Return the (X, Y) coordinate for the center point of the cell that contains the specified text.  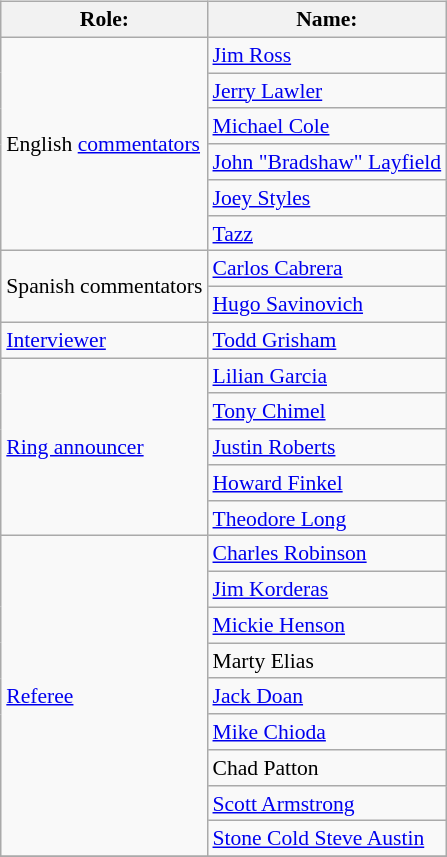
Jim Korderas (326, 590)
Todd Grisham (326, 340)
Spanish commentators (104, 286)
Jack Doan (326, 696)
Lilian Garcia (326, 376)
Role: (104, 20)
Name: (326, 20)
Tazz (326, 233)
Tony Chimel (326, 411)
Stone Cold Steve Austin (326, 839)
Michael Cole (326, 126)
Mike Chioda (326, 732)
John "Bradshaw" Layfield (326, 162)
Justin Roberts (326, 447)
Referee (104, 696)
Theodore Long (326, 518)
Marty Elias (326, 661)
Charles Robinson (326, 554)
Jerry Lawler (326, 91)
Ring announcer (104, 447)
Scott Armstrong (326, 803)
Interviewer (104, 340)
Mickie Henson (326, 625)
Jim Ross (326, 55)
Howard Finkel (326, 483)
Carlos Cabrera (326, 269)
Joey Styles (326, 198)
Hugo Savinovich (326, 305)
English commentators (104, 144)
Chad Patton (326, 768)
